Return the (X, Y) coordinate for the center point of the cell that contains the specified text.  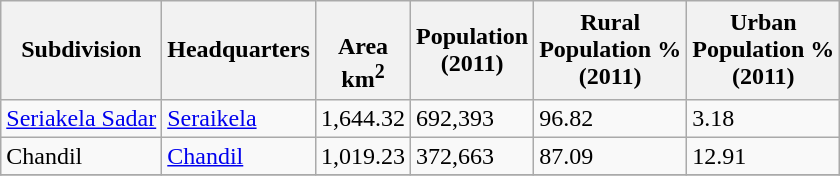
692,393 (472, 118)
1,019.23 (362, 156)
12.91 (764, 156)
87.09 (610, 156)
Areakm2 (362, 50)
RuralPopulation %(2011) (610, 50)
1,644.32 (362, 118)
372,663 (472, 156)
Seraikela (239, 118)
96.82 (610, 118)
Headquarters (239, 50)
Subdivision (82, 50)
3.18 (764, 118)
Seriakela Sadar (82, 118)
Population(2011) (472, 50)
Urban Population % (2011) (764, 50)
